Capture the cell that displays the provided text and extract its [X, Y] central coordinate. 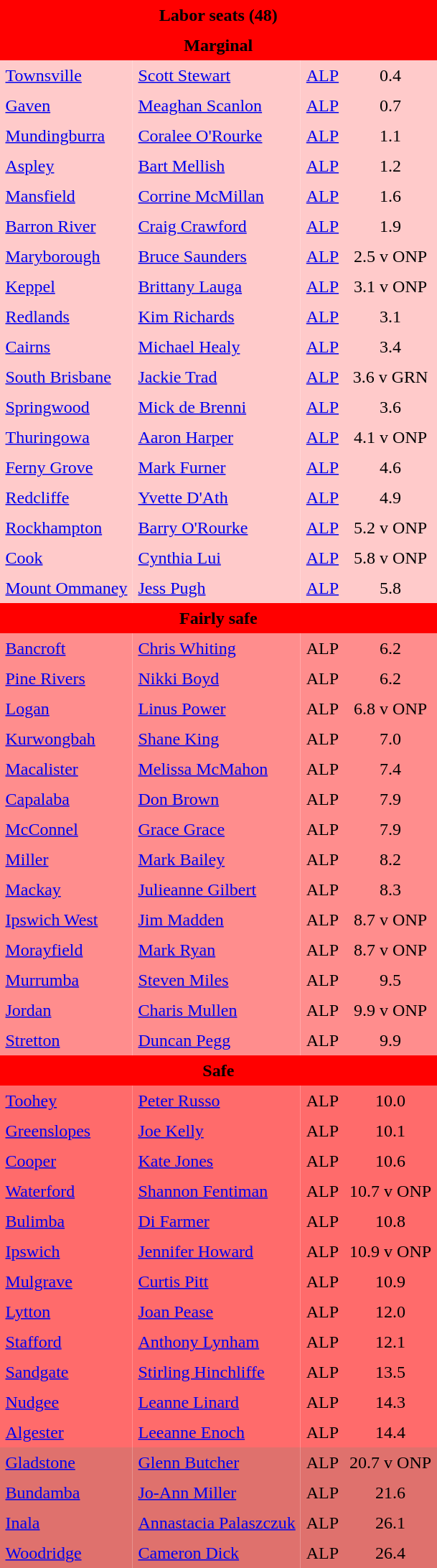
Redcliffe [66, 498]
0.4 [390, 76]
Yvette D'Ath [217, 498]
Stafford [66, 1343]
Mick de Brenni [217, 408]
Mark Ryan [217, 951]
4.6 [390, 468]
Cynthia Lui [217, 559]
9.9 [390, 1041]
Ipswich [66, 1252]
0.7 [390, 106]
10.0 [390, 1101]
14.4 [390, 1433]
Stirling Hinchliffe [217, 1373]
3.1 v ONP [390, 287]
21.6 [390, 1493]
Redlands [66, 317]
9.9 v ONP [390, 1011]
26.1 [390, 1523]
Mackay [66, 890]
Inala [66, 1523]
Algester [66, 1433]
3.6 [390, 408]
Cook [66, 559]
4.1 v ONP [390, 438]
South Brisbane [66, 378]
14.3 [390, 1403]
Mark Furner [217, 468]
McConnel [66, 830]
4.9 [390, 498]
Corrine McMillan [217, 197]
Peter Russo [217, 1101]
Curtis Pitt [217, 1282]
5.2 v ONP [390, 528]
Michael Healy [217, 347]
7.4 [390, 770]
Townsville [66, 76]
Logan [66, 709]
Cooper [66, 1162]
5.8 v ONP [390, 559]
Mark Bailey [217, 860]
Capalaba [66, 800]
12.0 [390, 1312]
Murrumba [66, 981]
20.7 v ONP [390, 1463]
Meaghan Scanlon [217, 106]
Julieanne Gilbert [217, 890]
Mansfield [66, 197]
10.9 v ONP [390, 1252]
Jim Madden [217, 920]
Toohey [66, 1101]
Shane King [217, 739]
1.9 [390, 227]
Thuringowa [66, 438]
Morayfield [66, 951]
10.9 [390, 1282]
Gladstone [66, 1463]
Shannon Fentiman [217, 1192]
1.6 [390, 197]
Aaron Harper [217, 438]
Greenslopes [66, 1131]
Nudgee [66, 1403]
Cairns [66, 347]
1.1 [390, 136]
3.6 v GRN [390, 378]
Nikki Boyd [217, 679]
Brittany Lauga [217, 287]
Bundamba [66, 1493]
Coralee O'Rourke [217, 136]
Glenn Butcher [217, 1463]
Labor seats (48) [218, 16]
Mount Ommaney [66, 589]
8.2 [390, 860]
Gaven [66, 106]
Keppel [66, 287]
10.7 v ONP [390, 1192]
Chris Whiting [217, 649]
Safe [218, 1071]
Barron River [66, 227]
Anthony Lynham [217, 1343]
Charis Mullen [217, 1011]
3.4 [390, 347]
Aspley [66, 167]
Grace Grace [217, 830]
Springwood [66, 408]
Lytton [66, 1312]
Don Brown [217, 800]
Waterford [66, 1192]
Jo-Ann Miller [217, 1493]
10.8 [390, 1222]
Marginal [218, 46]
Barry O'Rourke [217, 528]
12.1 [390, 1343]
Linus Power [217, 709]
Steven Miles [217, 981]
7.0 [390, 739]
Scott Stewart [217, 76]
Jennifer Howard [217, 1252]
10.6 [390, 1162]
Kate Jones [217, 1162]
Mulgrave [66, 1282]
Pine Rivers [66, 679]
Duncan Pegg [217, 1041]
Maryborough [66, 257]
Melissa McMahon [217, 770]
1.2 [390, 167]
Bruce Saunders [217, 257]
Jackie Trad [217, 378]
Rockhampton [66, 528]
Joan Pease [217, 1312]
Jess Pugh [217, 589]
Craig Crawford [217, 227]
Mundingburra [66, 136]
Annastacia Palaszczuk [217, 1523]
Bart Mellish [217, 167]
Bulimba [66, 1222]
Leanne Linard [217, 1403]
Fairly safe [218, 619]
Miller [66, 860]
Leeanne Enoch [217, 1433]
6.8 v ONP [390, 709]
Ferny Grove [66, 468]
Sandgate [66, 1373]
Kim Richards [217, 317]
13.5 [390, 1373]
9.5 [390, 981]
Macalister [66, 770]
Jordan [66, 1011]
Joe Kelly [217, 1131]
2.5 v ONP [390, 257]
3.1 [390, 317]
5.8 [390, 589]
Bancroft [66, 649]
Kurwongbah [66, 739]
8.3 [390, 890]
10.1 [390, 1131]
Stretton [66, 1041]
Di Farmer [217, 1222]
Ipswich West [66, 920]
